Detect which cell encompasses the target text, then output its (x, y) center coordinate. 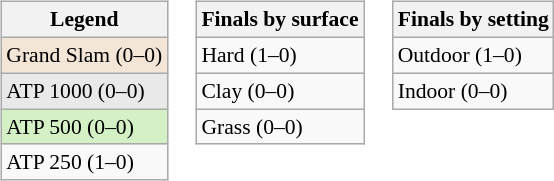
Finals by setting (474, 20)
Finals by surface (280, 20)
Hard (1–0) (280, 55)
Clay (0–0) (280, 91)
Grass (0–0) (280, 127)
Indoor (0–0) (474, 91)
ATP 500 (0–0) (84, 127)
Grand Slam (0–0) (84, 55)
Outdoor (1–0) (474, 55)
Legend (84, 20)
ATP 1000 (0–0) (84, 91)
ATP 250 (1–0) (84, 162)
